Identify which cell holds the provided text, then report its (X, Y) central coordinate. 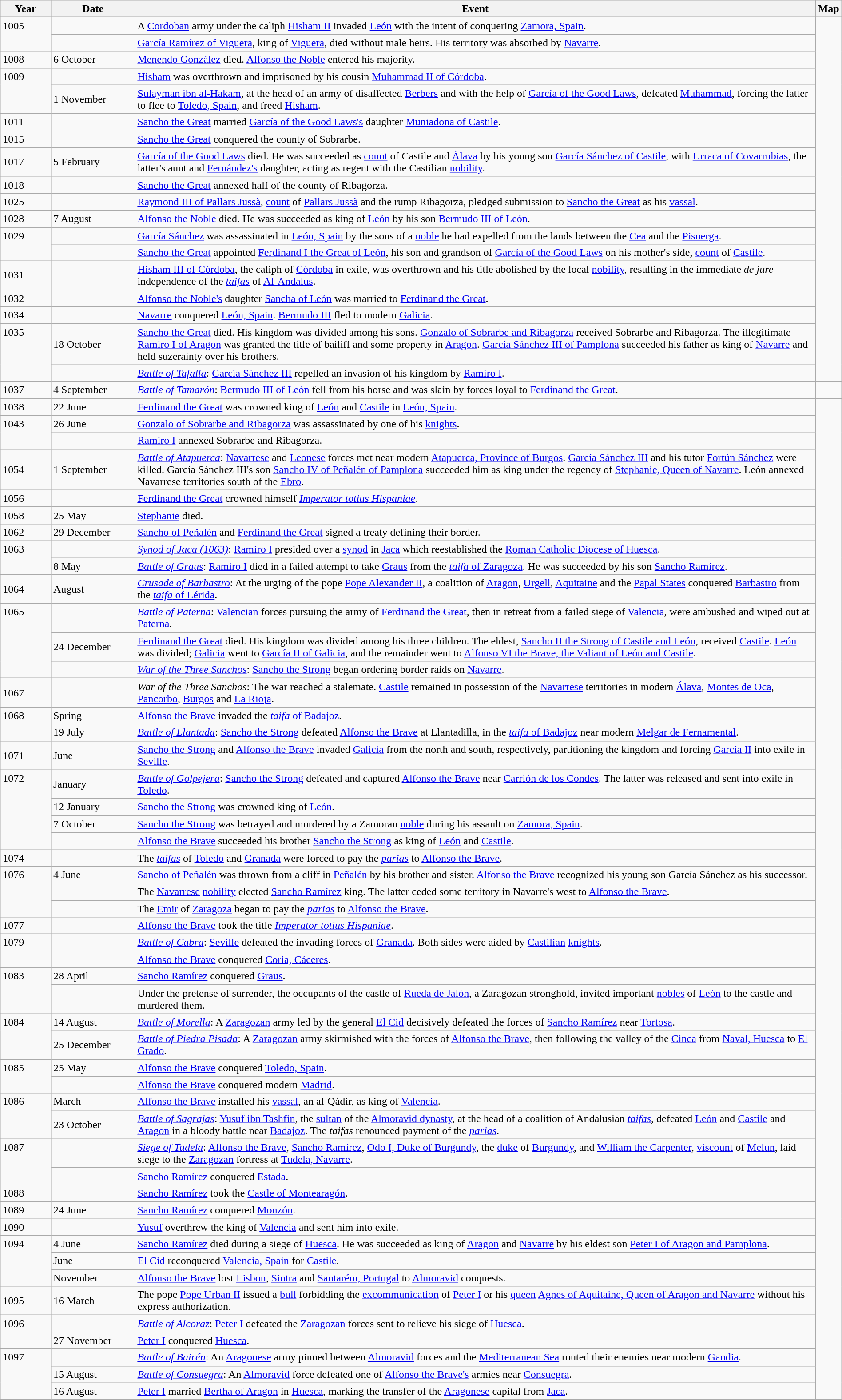
Ferdinand the Great crowned himself Imperator totius Hispaniae. (475, 498)
24 December (92, 647)
Hisham was overthrown and imprisoned by his cousin Muhammad II of Córdoba. (475, 76)
18 October (92, 344)
Alfonso the Noble's daughter Sancha of León was married to Ferdinand the Great. (475, 298)
Sancho Ramírez conquered Graus. (475, 976)
March (92, 1102)
25 December (92, 1045)
1054 (26, 469)
1015 (26, 139)
Alfonso the Brave installed his vassal, an al-Qádir, as king of Valencia. (475, 1102)
1058 (26, 515)
Sancho the Great annexed half of the county of Ribagorza. (475, 185)
Spring (92, 716)
23 October (92, 1125)
1028 (26, 219)
5 February (92, 162)
Event (475, 9)
January (92, 784)
1089 (26, 1210)
Alfonso the Brave succeeded his brother Sancho the Strong as king of León and Castile. (475, 841)
Alfonso the Brave conquered Toledo, Spain. (475, 1068)
1025 (26, 202)
Raymond III of Pallars Jussà, count of Pallars Jussà and the rump Ribagorza, pledged submission to Sancho the Great as his vassal. (475, 202)
29 December (92, 532)
1043 (26, 432)
1064 (26, 589)
Battle of Alcoraz: Peter I defeated the Zaragozan forces sent to relieve his siege of Huesca. (475, 1324)
Alfonso the Brave lost Lisbon, Sintra and Santarém, Portugal to Almoravid conquests. (475, 1278)
Battle of Tafalla: García Sánchez III repelled an invasion of his kingdom by Ramiro I. (475, 373)
1077 (26, 926)
1079 (26, 951)
1065 (26, 641)
14 August (92, 1022)
6 October (92, 60)
1035 (26, 353)
Stephanie died. (475, 515)
27 November (92, 1340)
Menendo González died. Alfonso the Noble entered his majority. (475, 60)
1018 (26, 185)
Battle of Cabra: Seville defeated the invading forces of Granada. Both sides were aided by Castilian knights. (475, 943)
16 August (92, 1391)
1076 (26, 891)
1094 (26, 1261)
8 May (92, 566)
November (92, 1278)
Sancho the Strong was betrayed and murdered by a Zamoran noble during his assault on Zamora, Spain. (475, 824)
1 November (92, 99)
7 October (92, 824)
War of the Three Sanchos: Sancho the Strong began ordering border raids on Navarre. (475, 670)
García Ramírez of Viguera, king of Viguera, died without male heirs. His territory was absorbed by Navarre. (475, 43)
Sancho Ramírez conquered Monzón. (475, 1210)
Yusuf overthrew the king of Valencia and sent him into exile. (475, 1227)
Battle of Tamarón: Bermudo III of León fell from his horse and was slain by forces loyal to Ferdinand the Great. (475, 390)
1085 (26, 1076)
Alfonso the Brave took the title Imperator totius Hispaniae. (475, 926)
Battle of Llantada: Sancho the Strong defeated Alfonso the Brave at Llantadilla, in the taifa of Badajoz near modern Melgar de Fernamental. (475, 732)
1008 (26, 60)
7 August (92, 219)
Alfonso the Noble died. He was succeeded as king of León by his son Bermudo III of León. (475, 219)
28 April (92, 976)
1005 (26, 34)
1056 (26, 498)
The taifas of Toledo and Granada were forced to pay the parias to Alfonso the Brave. (475, 858)
Battle of Graus: Ramiro I died in a failed attempt to take Graus from the taifa of Zaragoza. He was succeeded by his son Sancho Ramírez. (475, 566)
1017 (26, 162)
1071 (26, 755)
Peter I conquered Huesca. (475, 1340)
Battle of Morella: A Zaragozan army led by the general El Cid decisively defeated the forces of Sancho Ramírez near Tortosa. (475, 1022)
12 January (92, 807)
García Sánchez was assassinated in León, Spain by the sons of a noble he had expelled from the lands between the Cea and the Pisuerga. (475, 236)
A Cordoban army under the caliph Hisham II invaded León with the intent of conquering Zamora, Spain. (475, 26)
Gonzalo of Sobrarbe and Ribagorza was assassinated by one of his knights. (475, 424)
Alfonso the Brave conquered Coria, Cáceres. (475, 959)
15 August (92, 1374)
24 June (92, 1210)
1097 (26, 1374)
22 June (92, 407)
1074 (26, 858)
1 September (92, 469)
Sancho Ramírez died during a siege of Huesca. He was succeeded as king of Aragon and Navarre by his eldest son Peter I of Aragon and Pamplona. (475, 1244)
Year (26, 9)
1086 (26, 1116)
26 June (92, 424)
1032 (26, 298)
The Navarrese nobility elected Sancho Ramírez king. The latter ceded some territory in Navarre's west to Alfonso the Brave. (475, 891)
1038 (26, 407)
1090 (26, 1227)
16 March (92, 1301)
Map (829, 9)
19 July (92, 732)
1009 (26, 91)
4 September (92, 390)
Peter I married Bertha of Aragon in Huesca, marking the transfer of the Aragonese capital from Jaca. (475, 1391)
1063 (26, 557)
Ferdinand the Great was crowned king of León and Castile in León, Spain. (475, 407)
1087 (26, 1162)
Battle of Consuegra: An Almoravid force defeated one of Alfonso the Brave's armies near Consuegra. (475, 1374)
1029 (26, 244)
Sancho the Great married García of the Good Laws's daughter Muniadona of Castile. (475, 122)
1011 (26, 122)
The Emir of Zaragoza began to pay the parias to Alfonso the Brave. (475, 908)
Sancho Ramírez took the Castle of Montearagón. (475, 1193)
1031 (26, 275)
1072 (26, 809)
1062 (26, 532)
1068 (26, 724)
Battle of Bairén: An Aragonese army pinned between Almoravid forces and the Mediterranean Sea routed their enemies near modern Gandia. (475, 1357)
Alfonso the Brave conquered modern Madrid. (475, 1085)
Alfonso the Brave invaded the taifa of Badajoz. (475, 716)
Sancho the Strong was crowned king of León. (475, 807)
1037 (26, 390)
Sancho of Peñalén and Ferdinand the Great signed a treaty defining their border. (475, 532)
Ramiro I annexed Sobrarbe and Ribagorza. (475, 441)
1083 (26, 990)
El Cid reconquered Valencia, Spain for Castile. (475, 1261)
1034 (26, 315)
1067 (26, 693)
Sancho the Great appointed Ferdinand I the Great of León, his son and grandson of García of the Good Laws on his mother's side, count of Castile. (475, 253)
Sancho Ramírez conquered Estada. (475, 1176)
1088 (26, 1193)
Sancho the Great conquered the county of Sobrarbe. (475, 139)
Date (92, 9)
August (92, 589)
1096 (26, 1332)
1084 (26, 1037)
Navarre conquered León, Spain. Bermudo III fled to modern Galicia. (475, 315)
Synod of Jaca (1063): Ramiro I presided over a synod in Jaca which reestablished the Roman Catholic Diocese of Huesca. (475, 549)
1095 (26, 1301)
